From the cell containing the given text, extract its center point as [X, Y] coordinate. 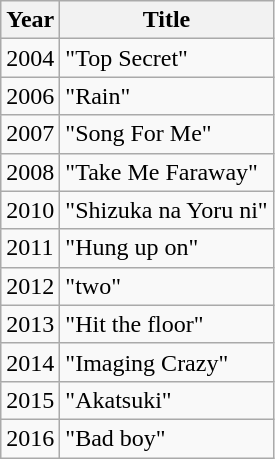
"Imaging Crazy" [166, 362]
2011 [30, 248]
"Shizuka na Yoru ni" [166, 210]
"Bad boy" [166, 438]
2016 [30, 438]
2015 [30, 400]
2004 [30, 58]
2007 [30, 134]
2014 [30, 362]
2008 [30, 172]
"Song For Me" [166, 134]
2012 [30, 286]
"Akatsuki" [166, 400]
2010 [30, 210]
Title [166, 20]
"Take Me Faraway" [166, 172]
"two" [166, 286]
2013 [30, 324]
2006 [30, 96]
"Hit the floor" [166, 324]
"Rain" [166, 96]
Year [30, 20]
"Top Secret" [166, 58]
"Hung up on" [166, 248]
